Locate the cell with the specified text and output its [X, Y] center coordinate. 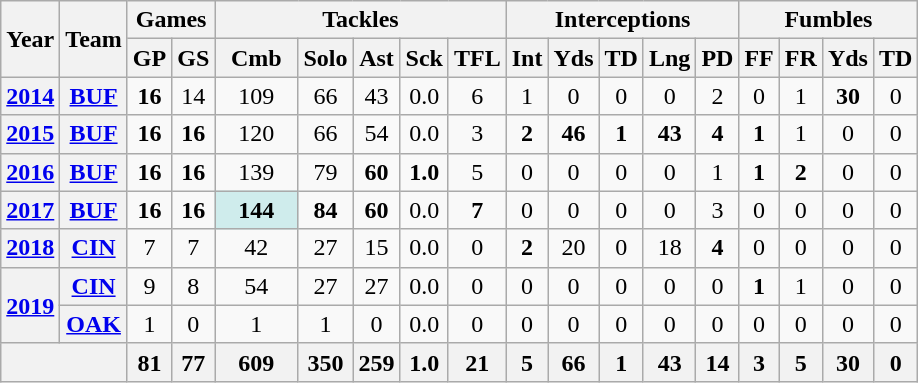
Solo [326, 58]
Tackles [360, 20]
FF [759, 58]
Fumbles [828, 20]
144 [256, 210]
46 [574, 134]
77 [194, 362]
Lng [669, 58]
Sck [424, 58]
Cmb [256, 58]
2019 [30, 305]
Interceptions [622, 20]
Year [30, 39]
609 [256, 362]
2014 [30, 96]
259 [376, 362]
120 [256, 134]
42 [256, 248]
18 [669, 248]
84 [326, 210]
2017 [30, 210]
21 [477, 362]
350 [326, 362]
GS [194, 58]
15 [376, 248]
8 [194, 286]
81 [149, 362]
Int [527, 58]
79 [326, 172]
Team [94, 39]
TFL [477, 58]
6 [477, 96]
2018 [30, 248]
FR [800, 58]
Games [170, 20]
139 [256, 172]
109 [256, 96]
2016 [30, 172]
GP [149, 58]
OAK [94, 324]
Ast [376, 58]
PD [718, 58]
20 [574, 248]
9 [149, 286]
2015 [30, 134]
